Pinpoint the cell where the given text exists, returning its [x, y] midpoint coordinate. 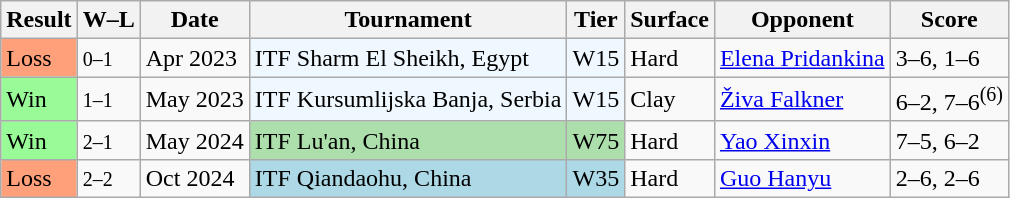
3–6, 1–6 [949, 58]
Opponent [802, 20]
6–2, 7–6(6) [949, 100]
Tier [596, 20]
May 2023 [194, 100]
Tournament [408, 20]
1–1 [108, 100]
Date [194, 20]
May 2024 [194, 140]
Živa Falkner [802, 100]
Surface [670, 20]
Yao Xinxin [802, 140]
7–5, 6–2 [949, 140]
2–2 [108, 178]
Clay [670, 100]
Apr 2023 [194, 58]
Guo Hanyu [802, 178]
2–6, 2–6 [949, 178]
ITF Lu'an, China [408, 140]
Elena Pridankina [802, 58]
ITF Qiandaohu, China [408, 178]
W–L [108, 20]
Result [39, 20]
0–1 [108, 58]
ITF Sharm El Sheikh, Egypt [408, 58]
W35 [596, 178]
Score [949, 20]
Oct 2024 [194, 178]
2–1 [108, 140]
W75 [596, 140]
ITF Kursumlijska Banja, Serbia [408, 100]
